Provide the (X, Y) coordinate of the cell's center where the given text is located.  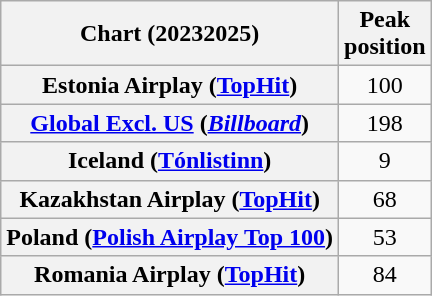
Global Excl. US (Billboard) (170, 123)
Chart (20232025) (170, 34)
100 (385, 85)
Kazakhstan Airplay (TopHit) (170, 199)
Poland (Polish Airplay Top 100) (170, 237)
Iceland (Tónlistinn) (170, 161)
84 (385, 275)
198 (385, 123)
53 (385, 237)
68 (385, 199)
Peakposition (385, 34)
9 (385, 161)
Estonia Airplay (TopHit) (170, 85)
Romania Airplay (TopHit) (170, 275)
